Pinpoint the cell where the given text exists, returning its (X, Y) midpoint coordinate. 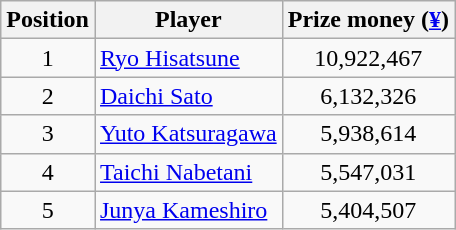
Ryo Hisatsune (188, 58)
Prize money (¥) (368, 20)
5,547,031 (368, 172)
3 (48, 134)
1 (48, 58)
Position (48, 20)
6,132,326 (368, 96)
2 (48, 96)
10,922,467 (368, 58)
5 (48, 210)
Yuto Katsuragawa (188, 134)
Taichi Nabetani (188, 172)
4 (48, 172)
5,938,614 (368, 134)
Player (188, 20)
Daichi Sato (188, 96)
Junya Kameshiro (188, 210)
5,404,507 (368, 210)
